Identify which cell holds the provided text, then report its (X, Y) central coordinate. 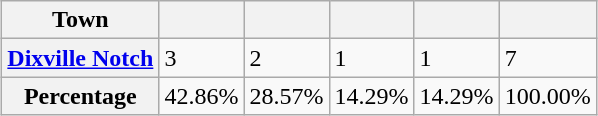
Dixville Notch (80, 58)
100.00% (548, 96)
7 (548, 58)
Percentage (80, 96)
3 (202, 58)
2 (286, 58)
28.57% (286, 96)
Town (80, 20)
42.86% (202, 96)
